Identify which cell holds the provided text, then report its [X, Y] central coordinate. 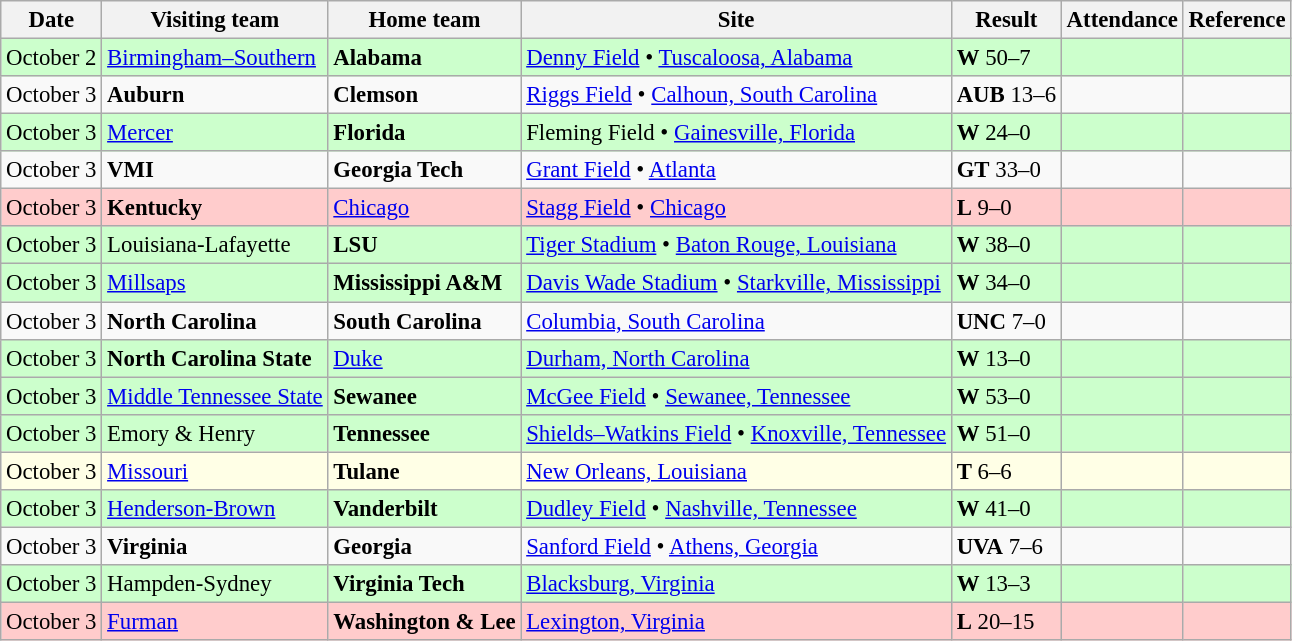
W 41–0 [1006, 509]
W 51–0 [1006, 433]
Chicago [424, 208]
Washington & Lee [424, 621]
Birmingham–Southern [215, 58]
Sanford Field • Athens, Georgia [736, 546]
Mercer [215, 133]
Furman [215, 621]
North Carolina State [215, 358]
Missouri [215, 471]
Alabama [424, 58]
October 2 [52, 58]
LSU [424, 245]
Henderson-Brown [215, 509]
Emory & Henry [215, 433]
Blacksburg, Virginia [736, 584]
L 20–15 [1006, 621]
Result [1006, 20]
Dudley Field • Nashville, Tennessee [736, 509]
Hampden-Sydney [215, 584]
Kentucky [215, 208]
Shields–Watkins Field • Knoxville, Tennessee [736, 433]
Florida [424, 133]
Tulane [424, 471]
Virginia [215, 546]
Columbia, South Carolina [736, 321]
Home team [424, 20]
Visiting team [215, 20]
Davis Wade Stadium • Starkville, Mississippi [736, 283]
W 13–0 [1006, 358]
W 53–0 [1006, 396]
Riggs Field • Calhoun, South Carolina [736, 95]
Fleming Field • Gainesville, Florida [736, 133]
AUB 13–6 [1006, 95]
Lexington, Virginia [736, 621]
South Carolina [424, 321]
Virginia Tech [424, 584]
W 50–7 [1006, 58]
VMI [215, 170]
W 24–0 [1006, 133]
UVA 7–6 [1006, 546]
Grant Field • Atlanta [736, 170]
W 13–3 [1006, 584]
North Carolina [215, 321]
Site [736, 20]
Auburn [215, 95]
W 34–0 [1006, 283]
Middle Tennessee State [215, 396]
Georgia Tech [424, 170]
Tiger Stadium • Baton Rouge, Louisiana [736, 245]
Durham, North Carolina [736, 358]
Millsaps [215, 283]
Georgia [424, 546]
Louisiana-Lafayette [215, 245]
Vanderbilt [424, 509]
Date [52, 20]
GT 33–0 [1006, 170]
T 6–6 [1006, 471]
Mississippi A&M [424, 283]
Denny Field • Tuscaloosa, Alabama [736, 58]
L 9–0 [1006, 208]
Clemson [424, 95]
Tennessee [424, 433]
Attendance [1122, 20]
Reference [1237, 20]
McGee Field • Sewanee, Tennessee [736, 396]
Stagg Field • Chicago [736, 208]
UNC 7–0 [1006, 321]
Sewanee [424, 396]
New Orleans, Louisiana [736, 471]
W 38–0 [1006, 245]
Duke [424, 358]
